Pinpoint the cell where the given text exists, returning its (X, Y) midpoint coordinate. 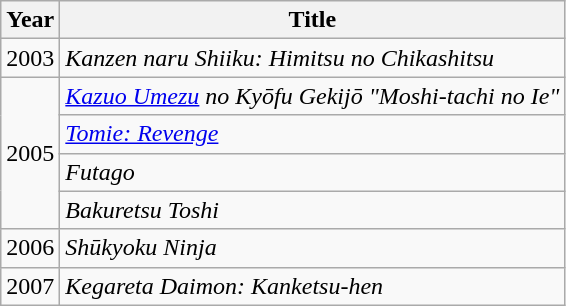
Title (312, 20)
Tomie: Revenge (312, 134)
2005 (30, 153)
Futago (312, 172)
Shūkyoku Ninja (312, 248)
Kazuo Umezu no Kyōfu Gekijō "Moshi-tachi no Ie" (312, 96)
Kanzen naru Shiiku: Himitsu no Chikashitsu (312, 58)
2007 (30, 286)
Kegareta Daimon: Kanketsu-hen (312, 286)
2003 (30, 58)
Bakuretsu Toshi (312, 210)
2006 (30, 248)
Year (30, 20)
